Identify which cell holds the provided text, then report its [x, y] central coordinate. 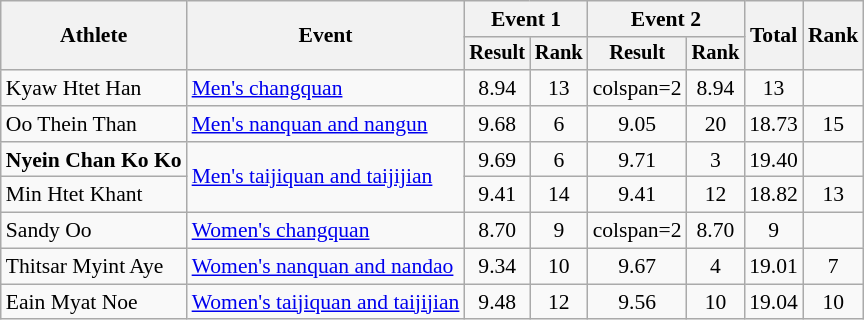
19.40 [774, 160]
9.48 [497, 302]
9.68 [497, 124]
20 [716, 124]
Sandy Oo [94, 231]
9.69 [497, 160]
4 [716, 267]
Athlete [94, 36]
14 [559, 195]
9.05 [638, 124]
Men's changquan [326, 88]
Women's changquan [326, 231]
Eain Myat Noe [94, 302]
Thitsar Myint Aye [94, 267]
7 [834, 267]
18.73 [774, 124]
9.71 [638, 160]
Women's taijiquan and taijijian [326, 302]
9.34 [497, 267]
18.82 [774, 195]
15 [834, 124]
3 [716, 160]
Women's nanquan and nandao [326, 267]
Min Htet Khant [94, 195]
Event [326, 36]
19.01 [774, 267]
Event 2 [666, 19]
Men's taijiquan and taijijian [326, 178]
Total [774, 36]
Oo Thein Than [94, 124]
Event 1 [526, 19]
19.04 [774, 302]
Kyaw Htet Han [94, 88]
9.67 [638, 267]
Men's nanquan and nangun [326, 124]
9.56 [638, 302]
Nyein Chan Ko Ko [94, 160]
